Extract the (x, y) coordinate from the center of the cell holding the provided text.  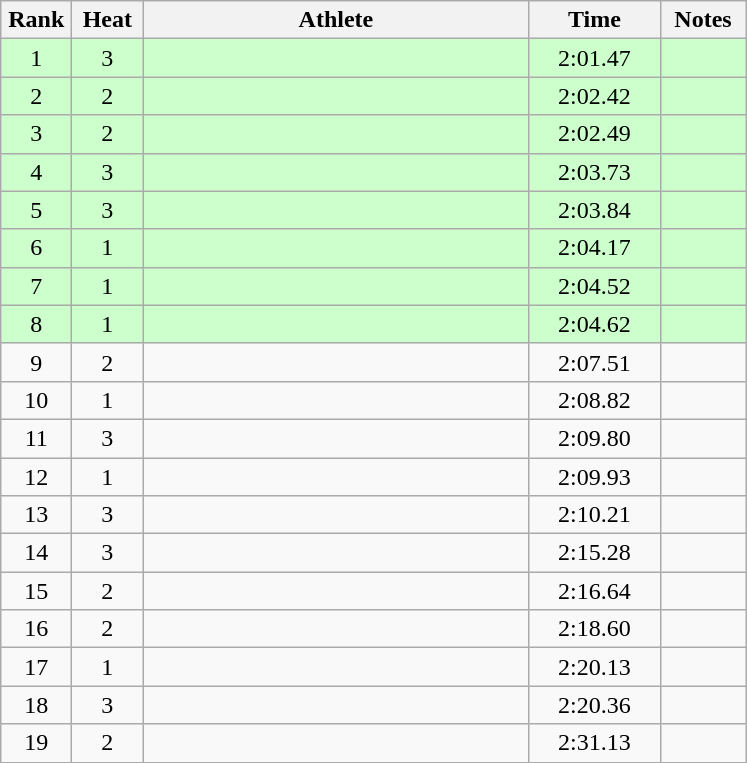
2:20.13 (594, 667)
15 (36, 591)
2:01.47 (594, 58)
6 (36, 248)
2:20.36 (594, 705)
2:16.64 (594, 591)
13 (36, 515)
11 (36, 438)
4 (36, 172)
2:02.42 (594, 96)
10 (36, 400)
2:03.84 (594, 210)
2:07.51 (594, 362)
Rank (36, 20)
2:04.62 (594, 324)
17 (36, 667)
2:09.80 (594, 438)
5 (36, 210)
2:10.21 (594, 515)
2:03.73 (594, 172)
2:31.13 (594, 743)
19 (36, 743)
Notes (703, 20)
7 (36, 286)
2:02.49 (594, 134)
2:04.52 (594, 286)
Athlete (336, 20)
16 (36, 629)
14 (36, 553)
18 (36, 705)
Time (594, 20)
9 (36, 362)
2:15.28 (594, 553)
2:08.82 (594, 400)
2:04.17 (594, 248)
2:18.60 (594, 629)
2:09.93 (594, 477)
8 (36, 324)
12 (36, 477)
Heat (108, 20)
